Capture the cell that displays the provided text and extract its [X, Y] central coordinate. 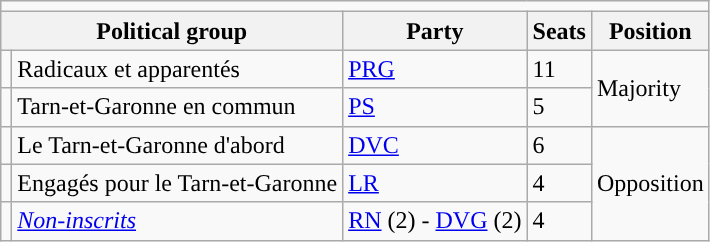
Tarn-et-Garonne en commun [178, 107]
Majority [650, 88]
5 [559, 107]
11 [559, 69]
Seats [559, 31]
PS [435, 107]
DVC [435, 145]
LR [435, 183]
PRG [435, 69]
Non-inscrits [178, 221]
Radicaux et apparentés [178, 69]
Political group [172, 31]
Position [650, 31]
6 [559, 145]
RN (2) - DVG (2) [435, 221]
Opposition [650, 183]
Le Tarn-et-Garonne d'abord [178, 145]
Party [435, 31]
Engagés pour le Tarn-et-Garonne [178, 183]
